Identify which cell holds the provided text, then report its [X, Y] central coordinate. 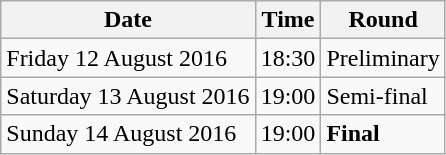
Time [288, 20]
Sunday 14 August 2016 [128, 134]
18:30 [288, 58]
Date [128, 20]
Round [383, 20]
Friday 12 August 2016 [128, 58]
Final [383, 134]
Preliminary [383, 58]
Saturday 13 August 2016 [128, 96]
Semi-final [383, 96]
